Scan for the cell matching the given text and deliver its (x, y) coordinate at center. 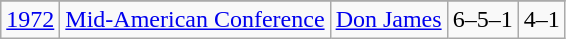
Don James (388, 20)
Mid-American Conference (195, 20)
6–5–1 (482, 20)
4–1 (542, 20)
1972 (30, 20)
